Locate the cell with the specified text and output its (X, Y) center coordinate. 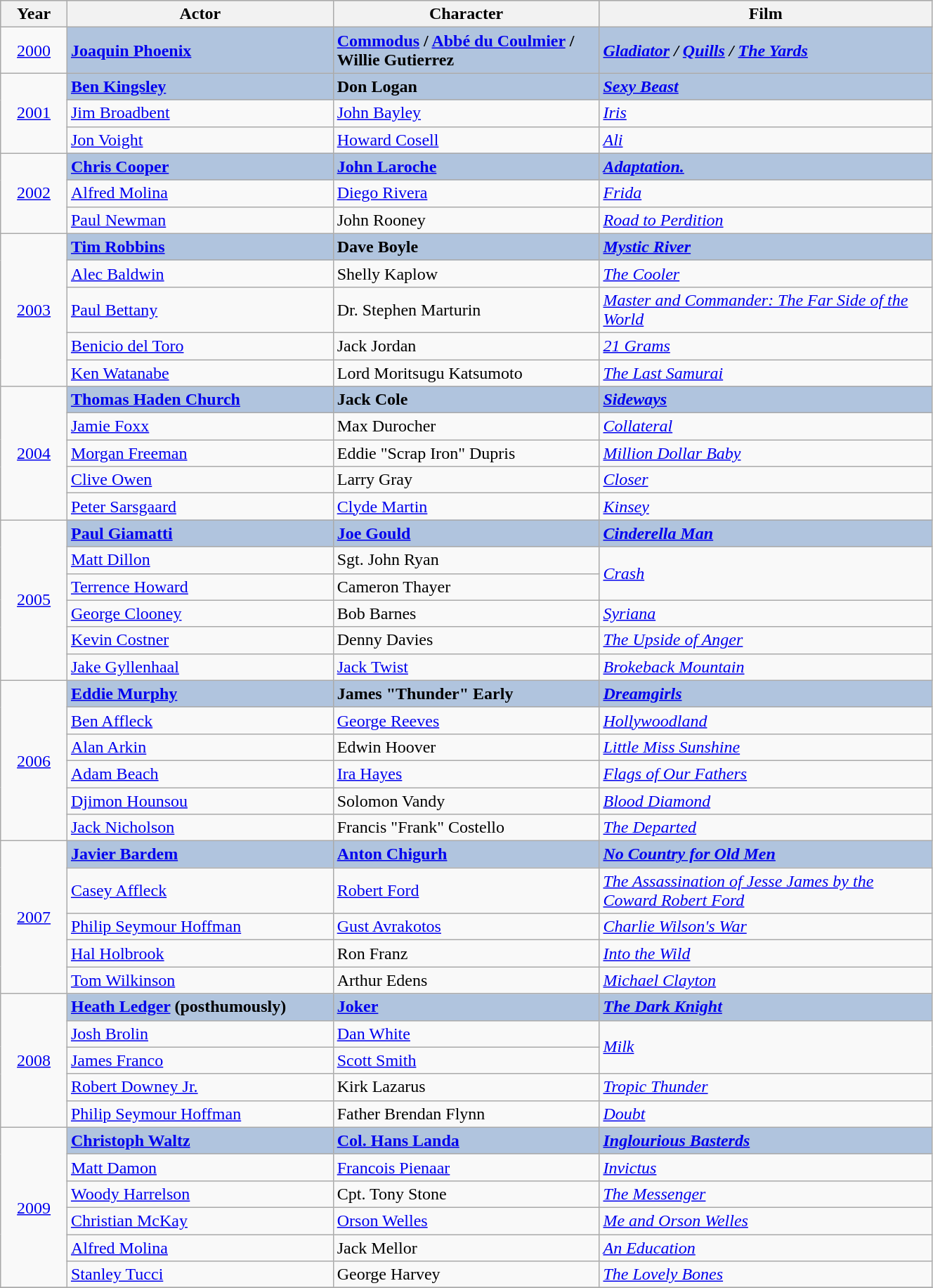
2003 (34, 309)
The Departed (766, 828)
Joe Gould (466, 533)
Year (34, 14)
Gust Avrakotos (466, 927)
Max Durocher (466, 427)
Tom Wilkinson (200, 980)
2002 (34, 193)
Woody Harrelson (200, 1194)
Collateral (766, 427)
Heath Ledger (posthumously) (200, 1007)
Adaptation. (766, 167)
James "Thunder" Early (466, 694)
Christoph Waltz (200, 1140)
2007 (34, 918)
Matt Damon (200, 1167)
Denny Davies (466, 640)
Kevin Costner (200, 640)
Dan White (466, 1034)
Lord Moritsugu Katsumoto (466, 373)
Michael Clayton (766, 980)
Sgt. John Ryan (466, 560)
The Dark Knight (766, 1007)
Stanley Tucci (200, 1275)
Hollywoodland (766, 720)
Paul Giamatti (200, 533)
An Education (766, 1247)
Jack Twist (466, 667)
Col. Hans Landa (466, 1140)
Ken Watanabe (200, 373)
Cinderella Man (766, 533)
Into the Wild (766, 954)
Blood Diamond (766, 800)
Matt Dillon (200, 560)
Brokeback Mountain (766, 667)
Dave Boyle (466, 247)
Scott Smith (466, 1060)
Eddie "Scrap Iron" Dupris (466, 453)
Sideways (766, 400)
Me and Orson Welles (766, 1221)
2005 (34, 600)
Hal Holbrook (200, 954)
Jim Broadbent (200, 113)
Joker (466, 1007)
Larry Gray (466, 480)
Jack Cole (466, 400)
Arthur Edens (466, 980)
John Laroche (466, 167)
Kinsey (766, 507)
2004 (34, 453)
Road to Perdition (766, 220)
Tropic Thunder (766, 1087)
George Harvey (466, 1275)
Eddie Murphy (200, 694)
James Franco (200, 1060)
Commodus / Abbé du Coulmier / Willie Gutierrez (466, 51)
Closer (766, 480)
Bob Barnes (466, 613)
2008 (34, 1060)
Chris Cooper (200, 167)
John Rooney (466, 220)
Solomon Vandy (466, 800)
Francis "Frank" Costello (466, 828)
The Assassination of Jesse James by the Coward Robert Ford (766, 891)
Gladiator / Quills / The Yards (766, 51)
Casey Affleck (200, 891)
Peter Sarsgaard (200, 507)
Actor (200, 14)
2001 (34, 113)
Morgan Freeman (200, 453)
Howard Cosell (466, 140)
Cameron Thayer (466, 587)
Jack Jordan (466, 346)
The Lovely Bones (766, 1275)
Shelly Kaplow (466, 273)
Don Logan (466, 86)
Javier Bardem (200, 854)
Tim Robbins (200, 247)
Ira Hayes (466, 774)
Christian McKay (200, 1221)
2009 (34, 1207)
Benicio del Toro (200, 346)
Edwin Hoover (466, 747)
Sexy Beast (766, 86)
Robert Ford (466, 891)
21 Grams (766, 346)
Master and Commander: The Far Side of the World (766, 309)
Jack Mellor (466, 1247)
Adam Beach (200, 774)
2006 (34, 760)
Jamie Foxx (200, 427)
Jon Voight (200, 140)
Ben Affleck (200, 720)
Film (766, 14)
Frida (766, 193)
No Country for Old Men (766, 854)
The Upside of Anger (766, 640)
Iris (766, 113)
Francois Pienaar (466, 1167)
Djimon Hounsou (200, 800)
George Reeves (466, 720)
Dr. Stephen Marturin (466, 309)
Orson Welles (466, 1221)
Charlie Wilson's War (766, 927)
Character (466, 14)
Crash (766, 573)
George Clooney (200, 613)
Diego Rivera (466, 193)
Thomas Haden Church (200, 400)
Ron Franz (466, 954)
Clyde Martin (466, 507)
The Last Samurai (766, 373)
Cpt. Tony Stone (466, 1194)
Josh Brolin (200, 1034)
Clive Owen (200, 480)
Paul Newman (200, 220)
Father Brendan Flynn (466, 1114)
Robert Downey Jr. (200, 1087)
Invictus (766, 1167)
Jake Gyllenhaal (200, 667)
Jack Nicholson (200, 828)
Ali (766, 140)
The Messenger (766, 1194)
Alec Baldwin (200, 273)
Paul Bettany (200, 309)
Mystic River (766, 247)
Kirk Lazarus (466, 1087)
Syriana (766, 613)
Anton Chigurh (466, 854)
Flags of Our Fathers (766, 774)
Dreamgirls (766, 694)
John Bayley (466, 113)
The Cooler (766, 273)
2000 (34, 51)
Milk (766, 1047)
Inglourious Basterds (766, 1140)
Terrence Howard (200, 587)
Ben Kingsley (200, 86)
Million Dollar Baby (766, 453)
Joaquin Phoenix (200, 51)
Doubt (766, 1114)
Little Miss Sunshine (766, 747)
Alan Arkin (200, 747)
